Provide the [x, y] coordinate of the cell's center where the given text is located.  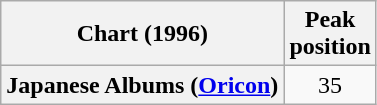
Peak position [330, 34]
35 [330, 85]
Chart (1996) [142, 34]
Japanese Albums (Oricon) [142, 85]
